Scan for the cell matching the given text and deliver its (x, y) coordinate at center. 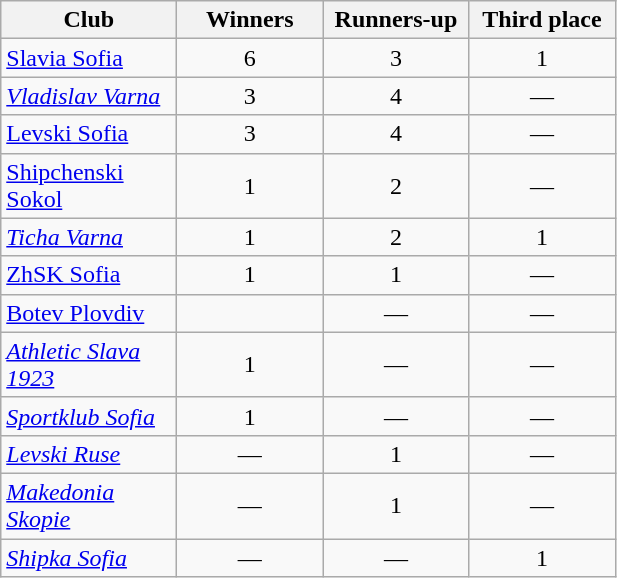
Third place (542, 20)
Shipchenski Sokol (89, 186)
Runners-up (396, 20)
Levski Sofia (89, 134)
Slavia Sofia (89, 58)
Winners (250, 20)
Athletic Slava 1923 (89, 364)
ZhSK Sofia (89, 275)
Levski Ruse (89, 454)
Makedonia Skopie (89, 506)
Sportklub Sofia (89, 416)
Botev Plovdiv (89, 313)
Ticha Varna (89, 237)
Club (89, 20)
Shipka Sofia (89, 557)
6 (250, 58)
Vladislav Varna (89, 96)
